Pinpoint the cell where the given text exists, returning its (x, y) midpoint coordinate. 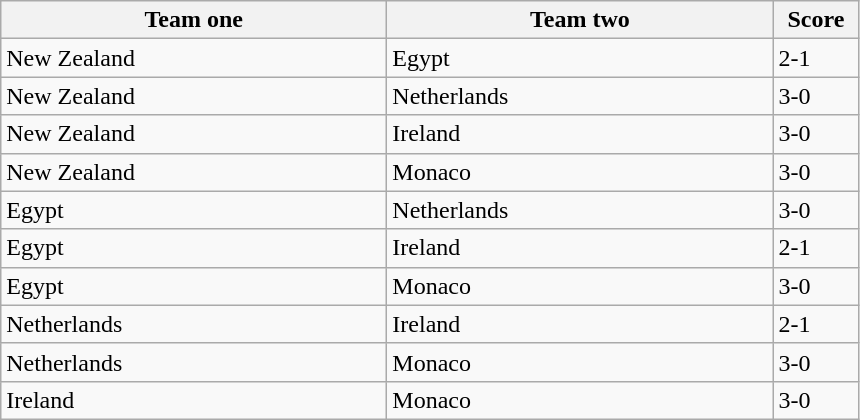
Score (816, 20)
Team one (194, 20)
Team two (580, 20)
